Capture the cell that displays the provided text and extract its [x, y] central coordinate. 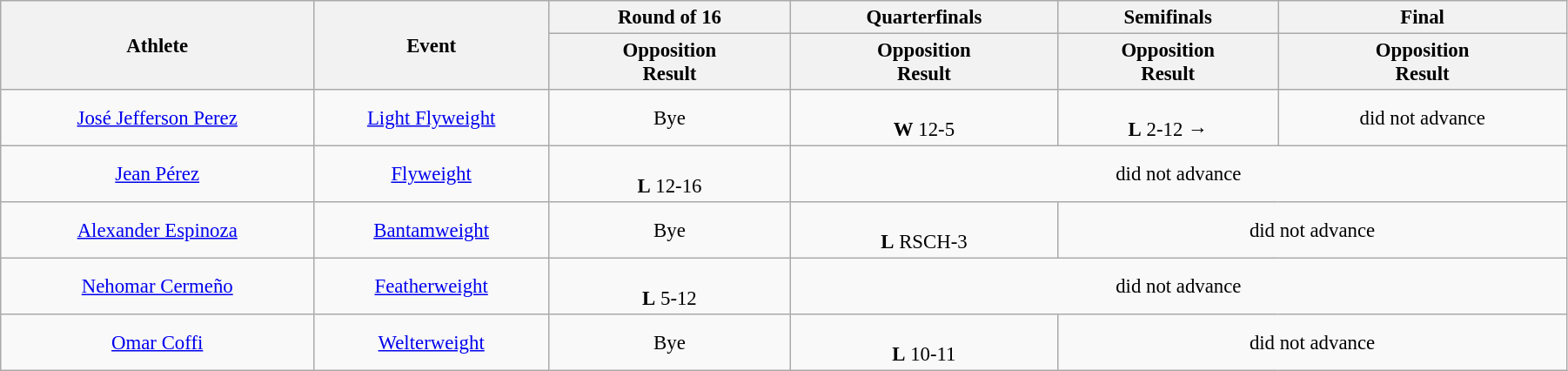
Final [1423, 17]
Nehomar Cermeño [157, 287]
Jean Pérez [157, 174]
Event [432, 45]
José Jefferson Perez [157, 118]
Quarterfinals [924, 17]
L 12-16 [670, 174]
Bantamweight [432, 230]
Alexander Espinoza [157, 230]
L 5-12 [670, 287]
Round of 16 [670, 17]
Flyweight [432, 174]
Featherweight [432, 287]
W 12-5 [924, 118]
L RSCH-3 [924, 230]
Light Flyweight [432, 118]
Athlete [157, 45]
Semifinals [1168, 17]
L 2-12 → [1168, 118]
